Return the [X, Y] coordinate for the center point of the cell that contains the specified text.  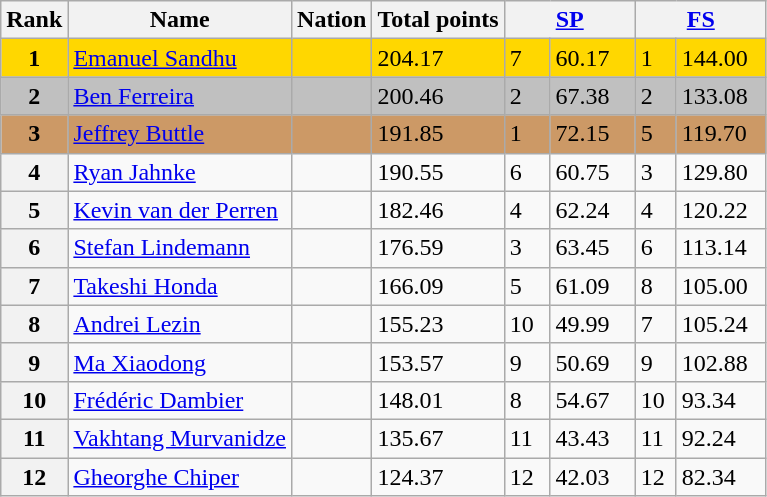
155.23 [438, 324]
50.69 [592, 362]
Ma Xiaodong [180, 362]
Name [180, 20]
Gheorghe Chiper [180, 477]
176.59 [438, 248]
129.80 [721, 172]
42.03 [592, 477]
54.67 [592, 400]
Rank [34, 20]
Ryan Jahnke [180, 172]
Jeffrey Buttle [180, 134]
62.24 [592, 210]
166.09 [438, 286]
FS [700, 20]
190.55 [438, 172]
191.85 [438, 134]
102.88 [721, 362]
135.67 [438, 438]
61.09 [592, 286]
113.14 [721, 248]
153.57 [438, 362]
82.34 [721, 477]
Ben Ferreira [180, 96]
204.17 [438, 58]
92.24 [721, 438]
93.34 [721, 400]
Vakhtang Murvanidze [180, 438]
Stefan Lindemann [180, 248]
60.17 [592, 58]
124.37 [438, 477]
Andrei Lezin [180, 324]
105.24 [721, 324]
Total points [438, 20]
120.22 [721, 210]
60.75 [592, 172]
Emanuel Sandhu [180, 58]
49.99 [592, 324]
105.00 [721, 286]
200.46 [438, 96]
SP [570, 20]
119.70 [721, 134]
182.46 [438, 210]
Takeshi Honda [180, 286]
72.15 [592, 134]
148.01 [438, 400]
63.45 [592, 248]
43.43 [592, 438]
Kevin van der Perren [180, 210]
67.38 [592, 96]
Frédéric Dambier [180, 400]
144.00 [721, 58]
Nation [332, 20]
133.08 [721, 96]
